Extract the (x, y) coordinate from the center of the cell holding the provided text.  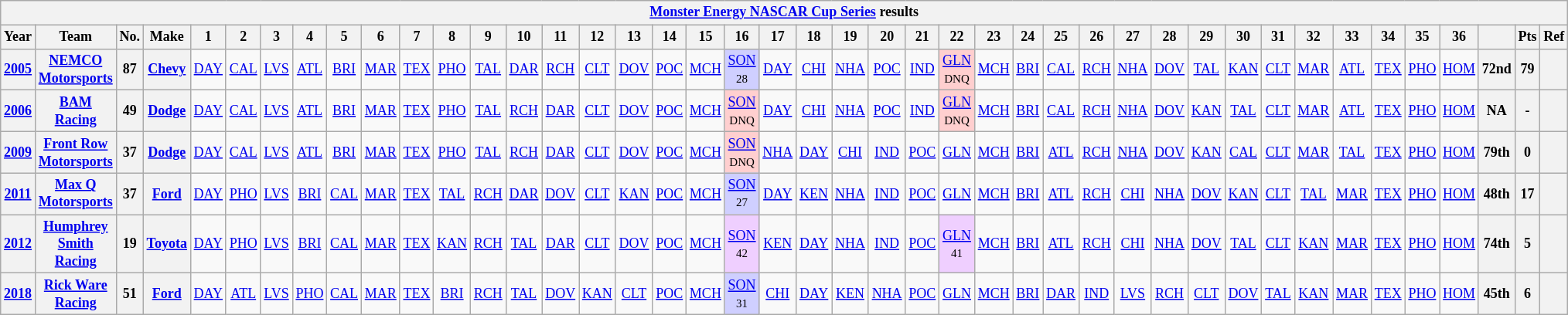
Chevy (167, 69)
Humphrey Smith Racing (76, 244)
31 (1278, 37)
11 (561, 37)
Ref (1554, 37)
29 (1206, 37)
BAM Racing (76, 111)
Max Q Motorsports (76, 194)
SON31 (742, 294)
74th (1497, 244)
4 (309, 37)
12 (597, 37)
20 (887, 37)
9 (488, 37)
Front Row Motorsports (76, 152)
NEMCO Motorsports (76, 69)
25 (1061, 37)
GLN41 (957, 244)
Monster Energy NASCAR Cup Series results (784, 12)
45th (1497, 294)
14 (670, 37)
21 (922, 37)
2 (243, 37)
27 (1133, 37)
30 (1243, 37)
35 (1423, 37)
NA (1497, 111)
- (1528, 111)
2018 (19, 294)
36 (1460, 37)
2011 (19, 194)
2006 (19, 111)
18 (814, 37)
3 (277, 37)
79th (1497, 152)
16 (742, 37)
SON27 (742, 194)
0 (1528, 152)
2012 (19, 244)
24 (1028, 37)
SON42 (742, 244)
SON28 (742, 69)
32 (1314, 37)
49 (130, 111)
Team (76, 37)
No. (130, 37)
13 (634, 37)
28 (1170, 37)
22 (957, 37)
Make (167, 37)
Pts (1528, 37)
33 (1352, 37)
15 (706, 37)
2009 (19, 152)
Toyota (167, 244)
34 (1388, 37)
Year (19, 37)
8 (452, 37)
10 (524, 37)
26 (1096, 37)
23 (994, 37)
Rick Ware Racing (76, 294)
7 (417, 37)
51 (130, 294)
2005 (19, 69)
1 (208, 37)
87 (130, 69)
48th (1497, 194)
72nd (1497, 69)
79 (1528, 69)
